Determine the (X, Y) coordinate at the center of the cell enclosing the given text.  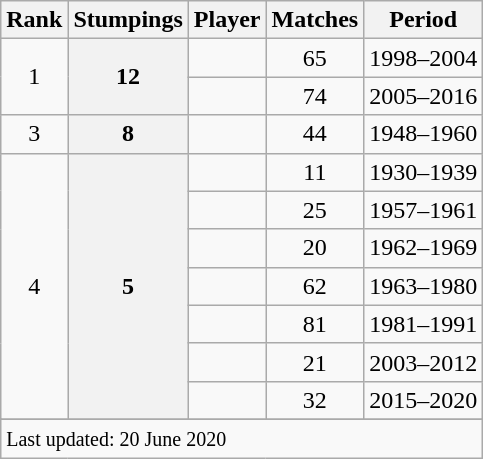
12 (128, 77)
Rank (34, 20)
Stumpings (128, 20)
Last updated: 20 June 2020 (242, 438)
1998–2004 (424, 58)
20 (315, 248)
74 (315, 96)
1948–1960 (424, 134)
8 (128, 134)
1930–1939 (424, 172)
81 (315, 324)
1 (34, 77)
Player (227, 20)
44 (315, 134)
21 (315, 362)
1981–1991 (424, 324)
2015–2020 (424, 400)
2003–2012 (424, 362)
3 (34, 134)
1957–1961 (424, 210)
5 (128, 286)
Matches (315, 20)
2005–2016 (424, 96)
65 (315, 58)
32 (315, 400)
1963–1980 (424, 286)
Period (424, 20)
11 (315, 172)
62 (315, 286)
25 (315, 210)
4 (34, 286)
1962–1969 (424, 248)
